Pinpoint the cell where the given text exists, returning its (X, Y) midpoint coordinate. 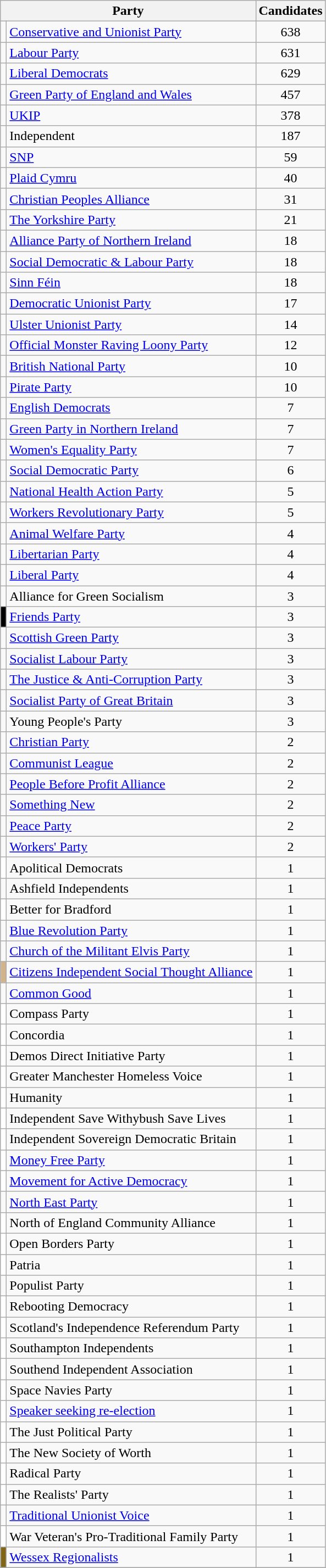
Speaker seeking re-election (131, 1411)
The Just Political Party (131, 1432)
Women's Equality Party (131, 450)
638 (290, 32)
Better for Bradford (131, 909)
Populist Party (131, 1286)
Green Party of England and Wales (131, 94)
Party (128, 11)
631 (290, 53)
The Justice & Anti-Corruption Party (131, 680)
The Realists' Party (131, 1494)
Southend Independent Association (131, 1369)
Traditional Unionist Voice (131, 1515)
Social Democratic Party (131, 471)
Friends Party (131, 617)
40 (290, 178)
British National Party (131, 366)
Liberal Party (131, 575)
Socialist Party of Great Britain (131, 701)
Church of the Militant Elvis Party (131, 951)
The Yorkshire Party (131, 220)
Compass Party (131, 1014)
Christian Party (131, 742)
The New Society of Worth (131, 1453)
Wessex Regionalists (131, 1557)
14 (290, 324)
Social Democratic & Labour Party (131, 262)
59 (290, 157)
Young People's Party (131, 721)
Scottish Green Party (131, 638)
SNP (131, 157)
Scotland's Independence Referendum Party (131, 1328)
6 (290, 471)
Southampton Independents (131, 1348)
Liberal Democrats (131, 74)
Socialist Labour Party (131, 659)
Movement for Active Democracy (131, 1181)
Democratic Unionist Party (131, 304)
Conservative and Unionist Party (131, 32)
Patria (131, 1264)
National Health Action Party (131, 491)
Green Party in Northern Ireland (131, 429)
Ulster Unionist Party (131, 324)
17 (290, 304)
North East Party (131, 1202)
Christian Peoples Alliance (131, 199)
People Before Profit Alliance (131, 784)
Animal Welfare Party (131, 533)
Workers' Party (131, 847)
Humanity (131, 1097)
Candidates (290, 11)
187 (290, 136)
Libertarian Party (131, 554)
Greater Manchester Homeless Voice (131, 1077)
Space Navies Party (131, 1390)
Communist League (131, 763)
Apolitical Democrats (131, 867)
Independent Sovereign Democratic Britain (131, 1139)
Alliance Party of Northern Ireland (131, 240)
629 (290, 74)
Plaid Cymru (131, 178)
31 (290, 199)
English Democrats (131, 408)
North of England Community Alliance (131, 1223)
Ashfield Independents (131, 888)
Workers Revolutionary Party (131, 512)
Sinn Féin (131, 283)
Something New (131, 805)
Radical Party (131, 1474)
Demos Direct Initiative Party (131, 1056)
21 (290, 220)
12 (290, 345)
Peace Party (131, 826)
Concordia (131, 1035)
Independent (131, 136)
457 (290, 94)
Alliance for Green Socialism (131, 596)
Money Free Party (131, 1160)
Labour Party (131, 53)
378 (290, 115)
UKIP (131, 115)
Pirate Party (131, 387)
Citizens Independent Social Thought Alliance (131, 972)
War Veteran's Pro-Traditional Family Party (131, 1536)
Rebooting Democracy (131, 1307)
Blue Revolution Party (131, 931)
Official Monster Raving Loony Party (131, 345)
Independent Save Withybush Save Lives (131, 1118)
Open Borders Party (131, 1244)
Common Good (131, 993)
